Extract the [X, Y] coordinate from the center of the cell holding the provided text.  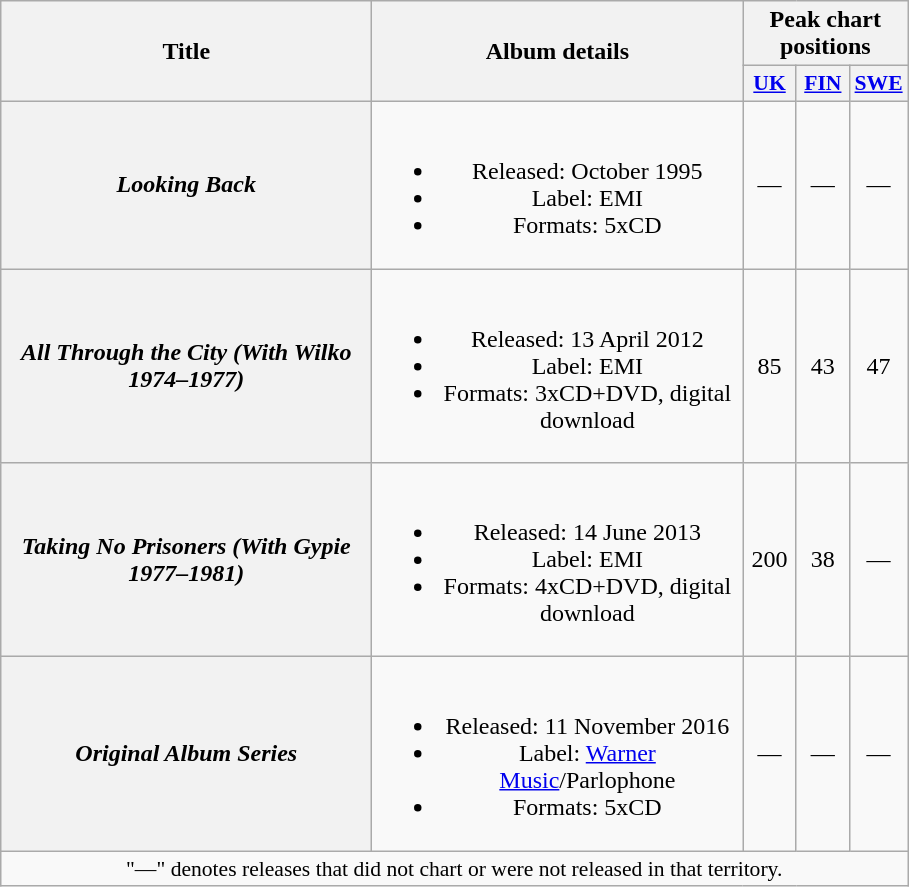
Album details [558, 52]
38 [822, 560]
Taking No Prisoners (With Gypie 1977–1981) [186, 560]
SWE [879, 84]
All Through the City (With Wilko 1974–1977) [186, 365]
47 [879, 365]
"—" denotes releases that did not chart or were not released in that territory. [454, 869]
Looking Back [186, 184]
200 [770, 560]
85 [770, 365]
Released: 13 April 2012Label: EMIFormats: 3xCD+DVD, digital download [558, 365]
Released: 11 November 2016Label: Warner Music/ParlophoneFormats: 5xCD [558, 754]
Peak chart positions [826, 34]
UK [770, 84]
FIN [822, 84]
Released: 14 June 2013Label: EMIFormats: 4xCD+DVD, digital download [558, 560]
Title [186, 52]
43 [822, 365]
Original Album Series [186, 754]
Released: October 1995Label: EMIFormats: 5xCD [558, 184]
